Output the (x, y) coordinate of the center of the cell containing the given text.  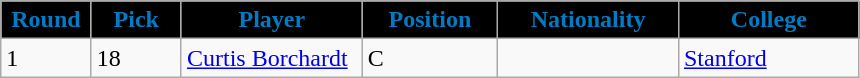
Pick (136, 20)
College (768, 20)
1 (46, 58)
18 (136, 58)
Curtis Borchardt (272, 58)
C (430, 58)
Round (46, 20)
Stanford (768, 58)
Position (430, 20)
Nationality (588, 20)
Player (272, 20)
